Extract the [X, Y] coordinate from the center of the cell holding the provided text.  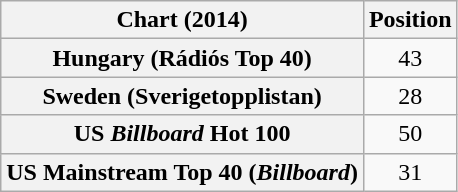
28 [410, 96]
31 [410, 172]
Hungary (Rádiós Top 40) [182, 58]
50 [410, 134]
US Mainstream Top 40 (Billboard) [182, 172]
US Billboard Hot 100 [182, 134]
Position [410, 20]
43 [410, 58]
Chart (2014) [182, 20]
Sweden (Sverigetopplistan) [182, 96]
